Output the (x, y) coordinate of the center of the cell containing the given text.  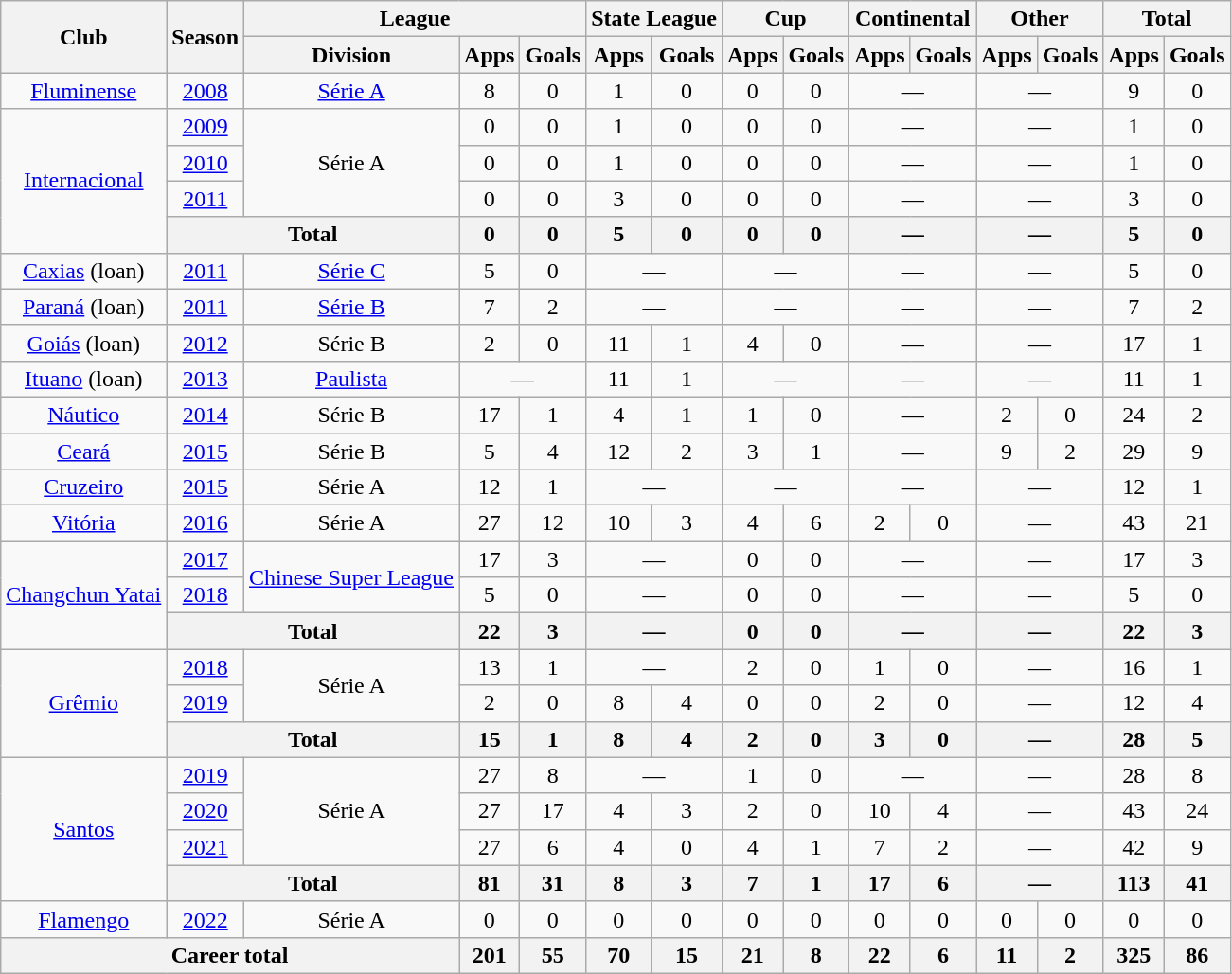
2008 (205, 91)
Série C (352, 271)
42 (1134, 847)
Cruzeiro (83, 487)
2021 (205, 847)
2016 (205, 523)
Club (83, 37)
55 (553, 955)
Continental (913, 19)
Career total (230, 955)
201 (490, 955)
41 (1197, 883)
70 (619, 955)
81 (490, 883)
Cup (785, 19)
Grêmio (83, 703)
2020 (205, 811)
13 (490, 667)
Changchun Yatai (83, 595)
113 (1134, 883)
31 (553, 883)
2013 (205, 379)
Goiás (loan) (83, 343)
86 (1197, 955)
29 (1134, 452)
Division (352, 55)
Náutico (83, 415)
Fluminense (83, 91)
Ituano (loan) (83, 379)
Vitória (83, 523)
2009 (205, 127)
2022 (205, 919)
Paraná (loan) (83, 307)
Santos (83, 829)
State League (654, 19)
Internacional (83, 181)
325 (1134, 955)
Caxias (loan) (83, 271)
2010 (205, 163)
2012 (205, 343)
16 (1134, 667)
2017 (205, 559)
Ceará (83, 452)
League (415, 19)
Paulista (352, 379)
Flamengo (83, 919)
Chinese Super League (352, 577)
Season (205, 37)
Other (1040, 19)
2014 (205, 415)
